Detect which cell encompasses the target text, then output its [x, y] center coordinate. 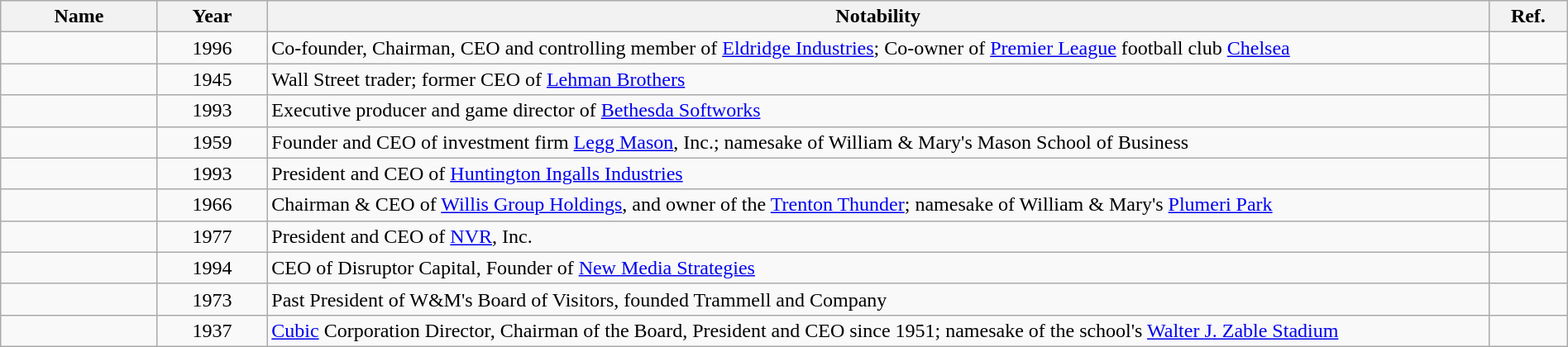
Notability [878, 17]
1937 [212, 330]
Co-founder, Chairman, CEO and controlling member of Eldridge Industries; Co-owner of Premier League football club Chelsea [878, 48]
Year [212, 17]
1996 [212, 48]
1977 [212, 236]
President and CEO of Huntington Ingalls Industries [878, 173]
Wall Street trader; former CEO of Lehman Brothers [878, 79]
1994 [212, 268]
1959 [212, 142]
1966 [212, 205]
Chairman & CEO of Willis Group Holdings, and owner of the Trenton Thunder; namesake of William & Mary's Plumeri Park [878, 205]
1945 [212, 79]
Executive producer and game director of Bethesda Softworks [878, 111]
Cubic Corporation Director, Chairman of the Board, President and CEO since 1951; namesake of the school's Walter J. Zable Stadium [878, 330]
Name [79, 17]
1973 [212, 299]
President and CEO of NVR, Inc. [878, 236]
CEO of Disruptor Capital, Founder of New Media Strategies [878, 268]
Ref. [1528, 17]
Founder and CEO of investment firm Legg Mason, Inc.; namesake of William & Mary's Mason School of Business [878, 142]
Past President of W&M's Board of Visitors, founded Trammell and Company [878, 299]
